Provide the (x, y) coordinate of the cell's center where the given text is located.  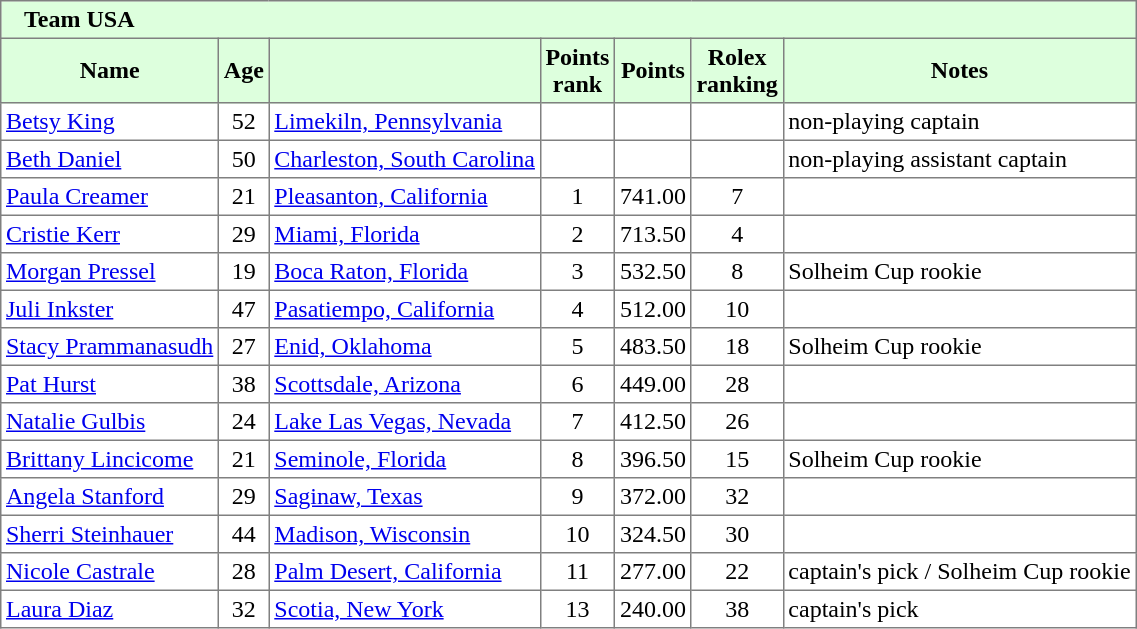
324.50 (653, 534)
44 (244, 534)
449.00 (653, 384)
Cristie Kerr (110, 234)
52 (244, 122)
5 (578, 347)
Pasatiempo, California (404, 309)
Madison, Wisconsin (404, 534)
240.00 (653, 609)
Paula Creamer (110, 197)
Team USA (568, 20)
1 (578, 197)
396.50 (653, 459)
non-playing captain (960, 122)
30 (737, 534)
Age (244, 70)
713.50 (653, 234)
captain's pick / Solheim Cup rookie (960, 572)
13 (578, 609)
Seminole, Florida (404, 459)
27 (244, 347)
50 (244, 159)
483.50 (653, 347)
9 (578, 497)
19 (244, 272)
Laura Diaz (110, 609)
Betsy King (110, 122)
Notes (960, 70)
Miami, Florida (404, 234)
Pat Hurst (110, 384)
26 (737, 422)
Scotia, New York (404, 609)
532.50 (653, 272)
Saginaw, Texas (404, 497)
non-playing assistant captain (960, 159)
Brittany Lincicome (110, 459)
Beth Daniel (110, 159)
Angela Stanford (110, 497)
Name (110, 70)
22 (737, 572)
Stacy Prammanasudh (110, 347)
Nicole Castrale (110, 572)
11 (578, 572)
3 (578, 272)
Pointsrank (578, 70)
Palm Desert, California (404, 572)
24 (244, 422)
Rolexranking (737, 70)
Limekiln, Pennsylvania (404, 122)
372.00 (653, 497)
512.00 (653, 309)
Sherri Steinhauer (110, 534)
277.00 (653, 572)
6 (578, 384)
Boca Raton, Florida (404, 272)
2 (578, 234)
Lake Las Vegas, Nevada (404, 422)
Charleston, South Carolina (404, 159)
741.00 (653, 197)
Enid, Oklahoma (404, 347)
47 (244, 309)
captain's pick (960, 609)
Points (653, 70)
Morgan Pressel (110, 272)
18 (737, 347)
Scottsdale, Arizona (404, 384)
412.50 (653, 422)
Juli Inkster (110, 309)
15 (737, 459)
Pleasanton, California (404, 197)
Natalie Gulbis (110, 422)
